From the cell containing the given text, extract its center point as [x, y] coordinate. 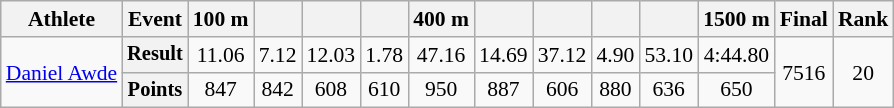
11.06 [221, 55]
7.12 [278, 55]
14.69 [504, 55]
950 [441, 90]
4.90 [615, 55]
608 [332, 90]
7516 [804, 72]
Athlete [62, 19]
400 m [441, 19]
53.10 [668, 55]
847 [221, 90]
Daniel Awde [62, 72]
Result [155, 55]
20 [864, 72]
636 [668, 90]
610 [384, 90]
37.12 [562, 55]
47.16 [441, 55]
4:44.80 [736, 55]
100 m [221, 19]
Rank [864, 19]
887 [504, 90]
650 [736, 90]
842 [278, 90]
Points [155, 90]
Event [155, 19]
12.03 [332, 55]
880 [615, 90]
1500 m [736, 19]
Final [804, 19]
606 [562, 90]
1.78 [384, 55]
